Return the [x, y] coordinate for the center point of the cell that contains the specified text.  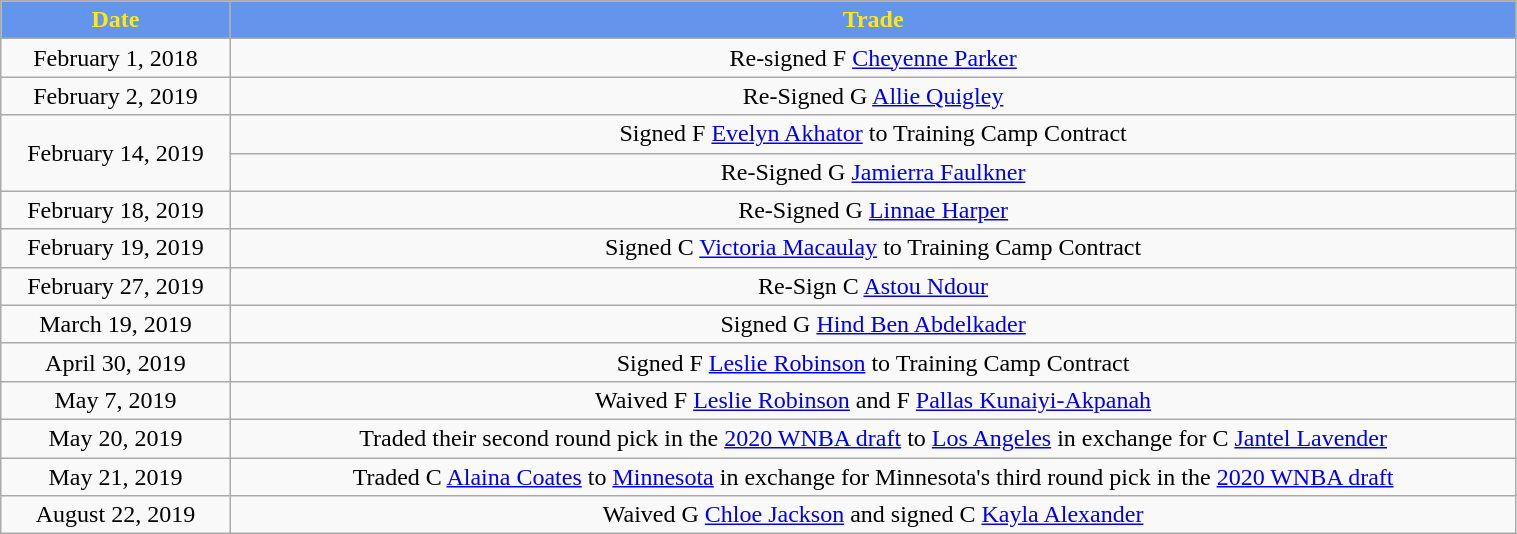
February 14, 2019 [116, 153]
Re-Signed G Allie Quigley [873, 96]
Signed C Victoria Macaulay to Training Camp Contract [873, 248]
February 2, 2019 [116, 96]
Re-signed F Cheyenne Parker [873, 58]
Date [116, 20]
Signed F Leslie Robinson to Training Camp Contract [873, 362]
Trade [873, 20]
Re-Signed G Linnae Harper [873, 210]
April 30, 2019 [116, 362]
May 21, 2019 [116, 477]
Waived G Chloe Jackson and signed C Kayla Alexander [873, 515]
May 20, 2019 [116, 438]
Traded C Alaina Coates to Minnesota in exchange for Minnesota's third round pick in the 2020 WNBA draft [873, 477]
February 18, 2019 [116, 210]
Waived F Leslie Robinson and F Pallas Kunaiyi-Akpanah [873, 400]
Signed F Evelyn Akhator to Training Camp Contract [873, 134]
February 1, 2018 [116, 58]
Signed G Hind Ben Abdelkader [873, 324]
May 7, 2019 [116, 400]
August 22, 2019 [116, 515]
March 19, 2019 [116, 324]
February 27, 2019 [116, 286]
Re-Sign C Astou Ndour [873, 286]
February 19, 2019 [116, 248]
Traded their second round pick in the 2020 WNBA draft to Los Angeles in exchange for C Jantel Lavender [873, 438]
Re-Signed G Jamierra Faulkner [873, 172]
